Find where the given text appears and provide that cell's center as (x, y) coordinate. 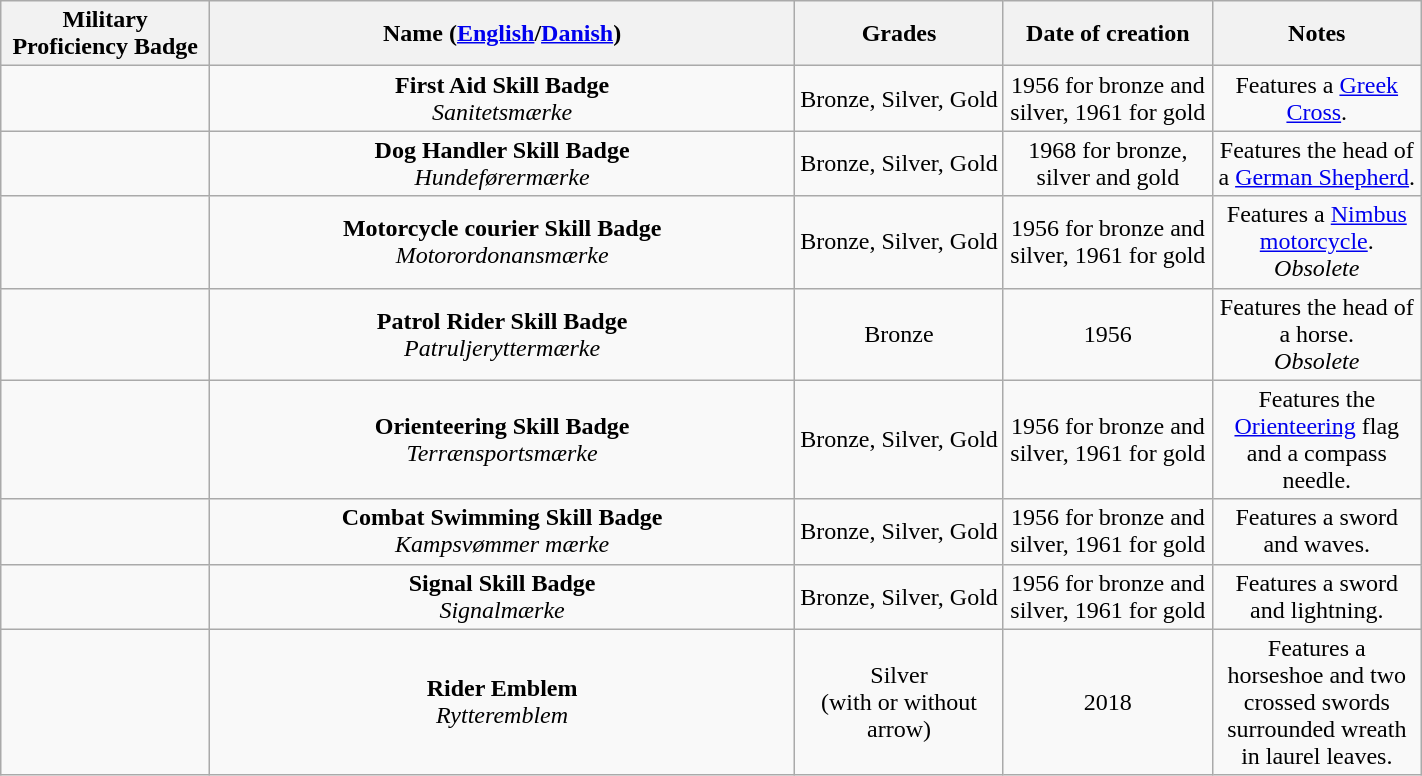
Features the head of a German Shepherd. (1316, 164)
1956 (1108, 334)
1968 for bronze, silver and gold (1108, 164)
Features a Nimbus motorcycle.Obsolete (1316, 242)
Rider EmblemRytteremblem (502, 702)
Orienteering Skill BadgeTerrænsportsmærke (502, 440)
Features the head of a horse.Obsolete (1316, 334)
Name (English/Danish) (502, 34)
Signal Skill BadgeSignalmærke (502, 596)
2018 (1108, 702)
Notes (1316, 34)
Silver(with or without arrow) (900, 702)
Dog Handler Skill BadgeHundeførermærke (502, 164)
Features a sword and lightning. (1316, 596)
Features a horseshoe and two crossed swords surrounded wreath in laurel leaves. (1316, 702)
Military Proficiency Badge (106, 34)
Features a sword and waves. (1316, 532)
Features the Orienteering flag and a compass needle. (1316, 440)
First Aid Skill BadgeSanitetsmærke (502, 98)
Patrol Rider Skill BadgePatruljeryttermærke (502, 334)
Motorcycle courier Skill BadgeMotorordonansmærke (502, 242)
Date of creation (1108, 34)
Bronze (900, 334)
Combat Swimming Skill BadgeKampsvømmer mærke (502, 532)
Grades (900, 34)
Features a Greek Cross. (1316, 98)
